Determine the (x, y) coordinate at the center of the cell enclosing the given text.  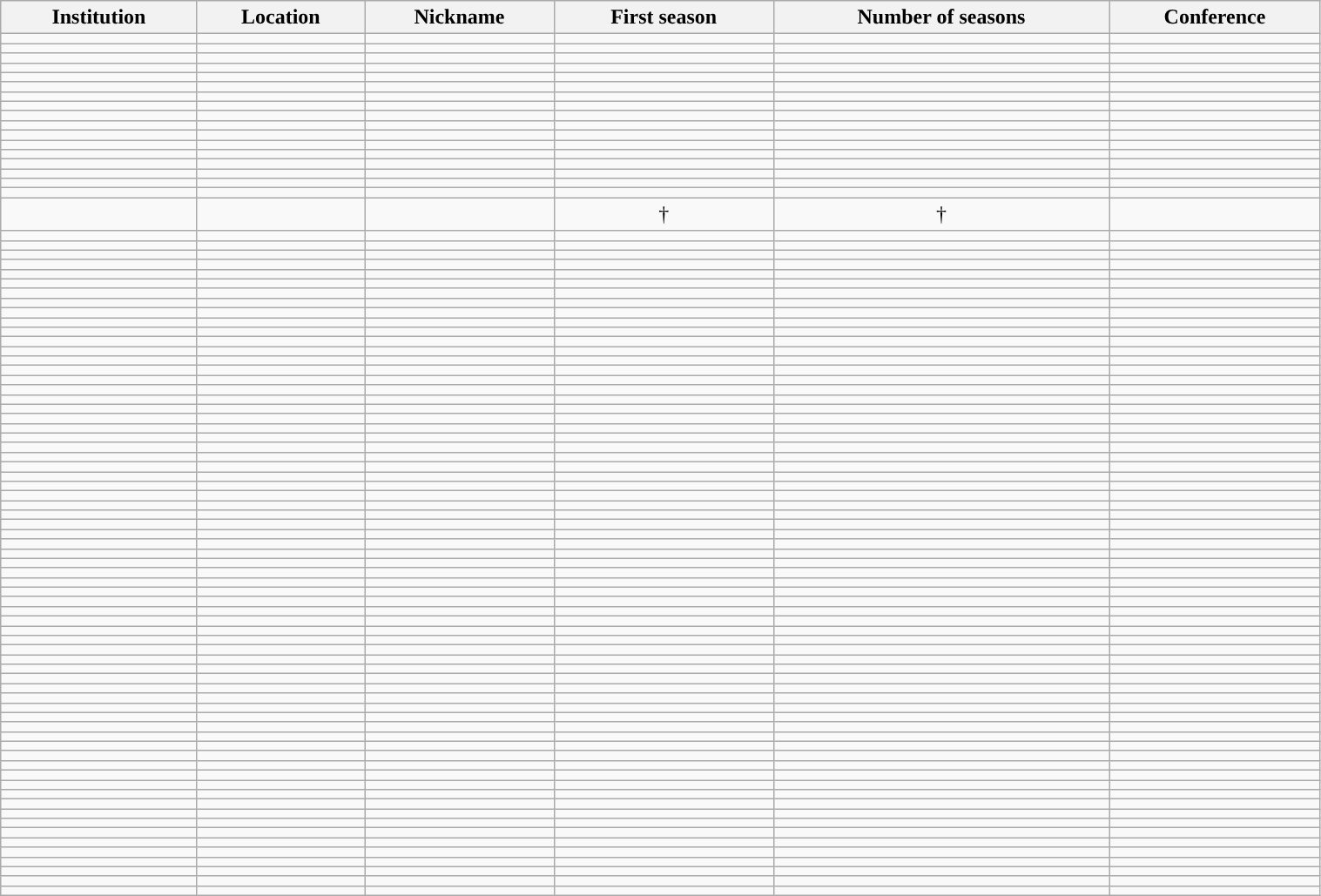
Conference (1215, 17)
First season (664, 17)
Location (280, 17)
Institution (99, 17)
Nickname (460, 17)
Number of seasons (941, 17)
